Output the (x, y) coordinate of the center of the cell containing the given text.  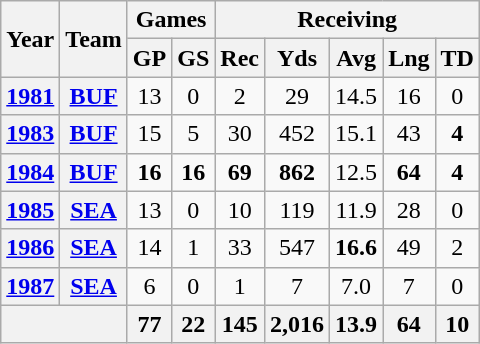
69 (240, 172)
TD (457, 58)
16.6 (356, 248)
11.9 (356, 210)
14 (149, 248)
49 (409, 248)
28 (409, 210)
1983 (30, 134)
Receiving (348, 20)
30 (240, 134)
1986 (30, 248)
5 (194, 134)
33 (240, 248)
Games (170, 20)
43 (409, 134)
15.1 (356, 134)
15 (149, 134)
Team (94, 39)
Avg (356, 58)
547 (298, 248)
145 (240, 324)
Rec (240, 58)
GS (194, 58)
Yds (298, 58)
452 (298, 134)
77 (149, 324)
Year (30, 39)
119 (298, 210)
1987 (30, 286)
1984 (30, 172)
1985 (30, 210)
1981 (30, 96)
29 (298, 96)
Lng (409, 58)
14.5 (356, 96)
2,016 (298, 324)
862 (298, 172)
7.0 (356, 286)
13.9 (356, 324)
GP (149, 58)
6 (149, 286)
12.5 (356, 172)
22 (194, 324)
